Return the [x, y] coordinate for the center point of the cell that contains the specified text.  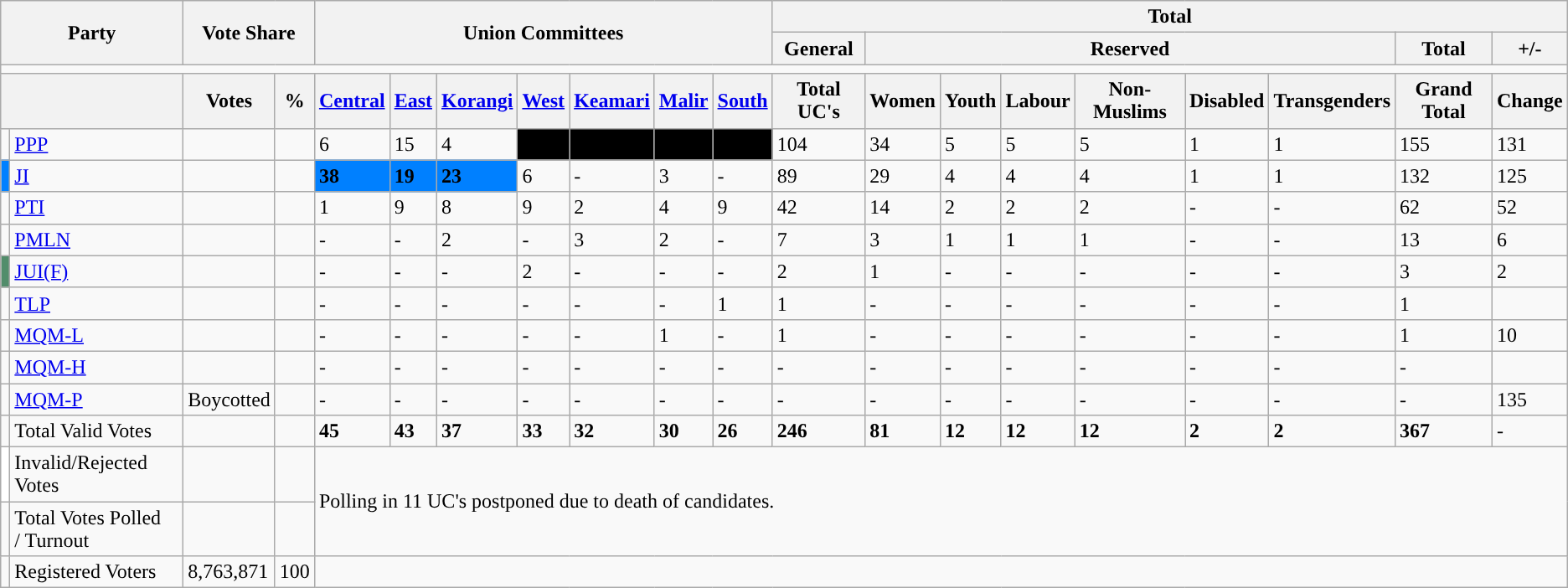
42 [819, 208]
33 [544, 431]
Malir [683, 101]
Total Votes Polled/ Turnout [97, 529]
Boycotted [230, 400]
19 [413, 176]
South [742, 101]
100 [295, 572]
MQM-L [97, 335]
89 [819, 176]
13 [1444, 240]
246 [819, 431]
Total Valid Votes [97, 431]
Non-Muslims [1129, 101]
PMLN [97, 240]
52 [1529, 208]
15 [413, 144]
Votes [230, 101]
29 [903, 176]
125 [1529, 176]
23 [477, 176]
81 [903, 431]
45 [352, 431]
Youth [970, 101]
38 [352, 176]
Registered Voters [97, 572]
JI [97, 176]
7 [819, 240]
131 [1529, 144]
Reserved [1131, 49]
10 [1529, 335]
PTI [97, 208]
32 [612, 431]
Transgenders [1332, 101]
37 [477, 431]
Vote Share [250, 33]
104 [819, 144]
JUI(F) [97, 271]
155 [1444, 144]
Labour [1038, 101]
West [544, 101]
14 [903, 208]
27 [612, 144]
Keamari [612, 101]
132 [1444, 176]
8,763,871 [230, 572]
30 [683, 431]
20 [683, 144]
+/- [1529, 49]
General [819, 49]
43 [413, 431]
62 [1444, 208]
26 [742, 431]
Union Committees [543, 33]
Total UC's [819, 101]
MQM-P [97, 400]
Women [903, 101]
% [295, 101]
8 [477, 208]
Grand Total [1444, 101]
Invalid/Rejected Votes [97, 474]
MQM-H [97, 367]
East [413, 101]
367 [1444, 431]
Change [1529, 101]
Party [92, 33]
34 [903, 144]
135 [1529, 400]
Korangi [477, 101]
Central [352, 101]
PPP [97, 144]
Disabled [1226, 101]
TLP [97, 303]
Polling in 11 UC's postponed due to death of candidates. [941, 502]
